Locate the cell with the specified text and output its (x, y) center coordinate. 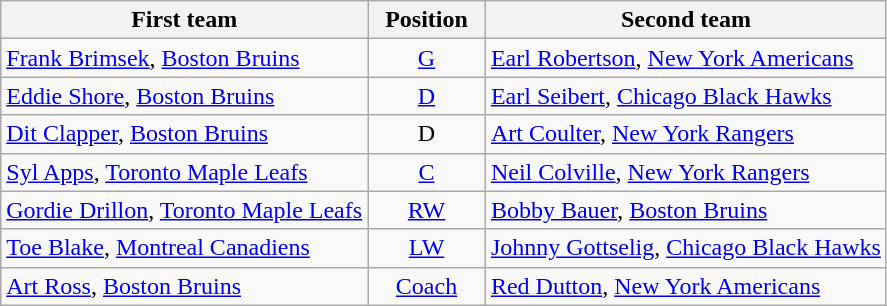
RW (427, 210)
Dit Clapper, Boston Bruins (184, 134)
Frank Brimsek, Boston Bruins (184, 58)
Coach (427, 286)
Position (427, 20)
C (427, 172)
Art Coulter, New York Rangers (686, 134)
Earl Seibert, Chicago Black Hawks (686, 96)
Syl Apps, Toronto Maple Leafs (184, 172)
Art Ross, Boston Bruins (184, 286)
Earl Robertson, New York Americans (686, 58)
Eddie Shore, Boston Bruins (184, 96)
Toe Blake, Montreal Canadiens (184, 248)
Johnny Gottselig, Chicago Black Hawks (686, 248)
Bobby Bauer, Boston Bruins (686, 210)
G (427, 58)
LW (427, 248)
Neil Colville, New York Rangers (686, 172)
Second team (686, 20)
First team (184, 20)
Red Dutton, New York Americans (686, 286)
Gordie Drillon, Toronto Maple Leafs (184, 210)
